Capture the cell that displays the provided text and extract its [X, Y] central coordinate. 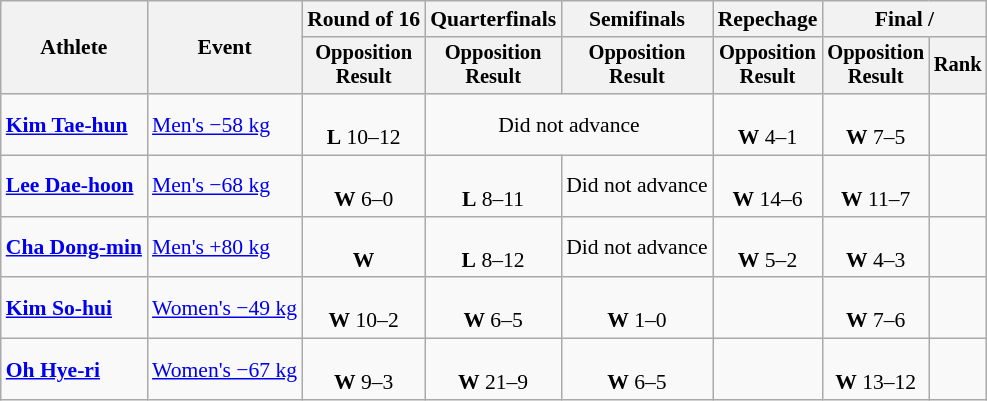
Cha Dong-min [74, 248]
Men's +80 kg [224, 248]
L 8–11 [493, 186]
Semifinals [637, 19]
Men's −68 kg [224, 186]
W 10–2 [364, 308]
Event [224, 48]
L 8–12 [493, 248]
Repechage [768, 19]
Rank [958, 66]
W 13–12 [876, 370]
W 1–0 [637, 308]
Round of 16 [364, 19]
Athlete [74, 48]
W 9–3 [364, 370]
L 10–12 [364, 124]
W 5–2 [768, 248]
W 6–0 [364, 186]
Kim So-hui [74, 308]
W 7–5 [876, 124]
W [364, 248]
Women's −49 kg [224, 308]
W 21–9 [493, 370]
Lee Dae-hoon [74, 186]
Oh Hye-ri [74, 370]
W 7–6 [876, 308]
Kim Tae-hun [74, 124]
Women's −67 kg [224, 370]
W 14–6 [768, 186]
Men's −58 kg [224, 124]
W 11–7 [876, 186]
Final / [904, 19]
W 4–3 [876, 248]
W 4–1 [768, 124]
Quarterfinals [493, 19]
